Return (X, Y) of the center of cell containing provided text 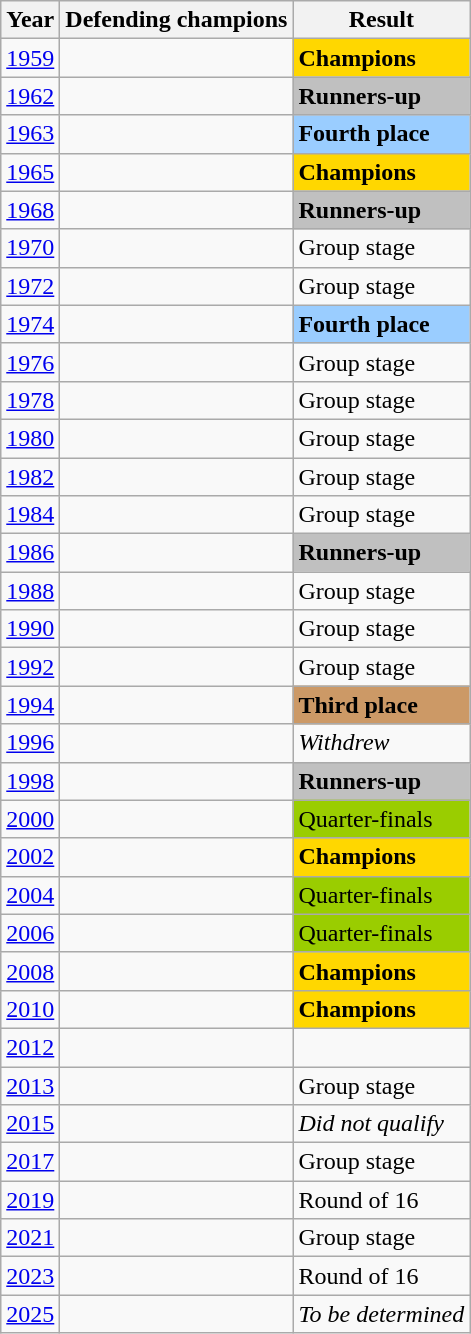
1965 (30, 172)
2025 (30, 1314)
2008 (30, 971)
1980 (30, 438)
1972 (30, 286)
2017 (30, 1162)
1984 (30, 515)
2019 (30, 1200)
2023 (30, 1276)
To be determined (382, 1314)
2015 (30, 1124)
2021 (30, 1238)
1962 (30, 96)
1974 (30, 324)
1970 (30, 248)
2004 (30, 895)
2006 (30, 933)
1988 (30, 591)
1994 (30, 705)
Withdrew (382, 743)
Did not qualify (382, 1124)
Third place (382, 705)
2000 (30, 819)
1968 (30, 210)
1982 (30, 477)
1986 (30, 553)
1996 (30, 743)
Result (382, 20)
1998 (30, 781)
1990 (30, 629)
1976 (30, 362)
Year (30, 20)
1992 (30, 667)
2002 (30, 857)
1959 (30, 58)
2010 (30, 1009)
2013 (30, 1085)
Defending champions (176, 20)
1978 (30, 400)
1963 (30, 134)
2012 (30, 1047)
